From the cell containing the given text, extract its center point as [x, y] coordinate. 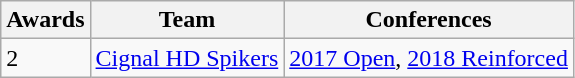
2017 Open, 2018 Reinforced [429, 58]
Cignal HD Spikers [187, 58]
Awards [46, 20]
Team [187, 20]
Conferences [429, 20]
2 [46, 58]
